Return the [X, Y] coordinate for the center point of the cell that contains the specified text.  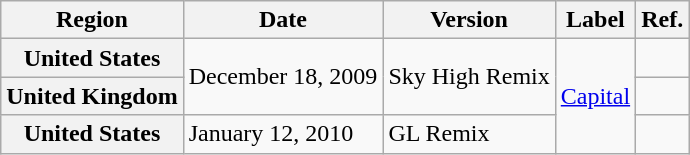
Label [595, 20]
Date [283, 20]
Sky High Remix [469, 77]
Capital [595, 96]
Ref. [662, 20]
Version [469, 20]
United Kingdom [92, 96]
GL Remix [469, 134]
Region [92, 20]
December 18, 2009 [283, 77]
January 12, 2010 [283, 134]
